Find where the given text appears and provide that cell's center as [x, y] coordinate. 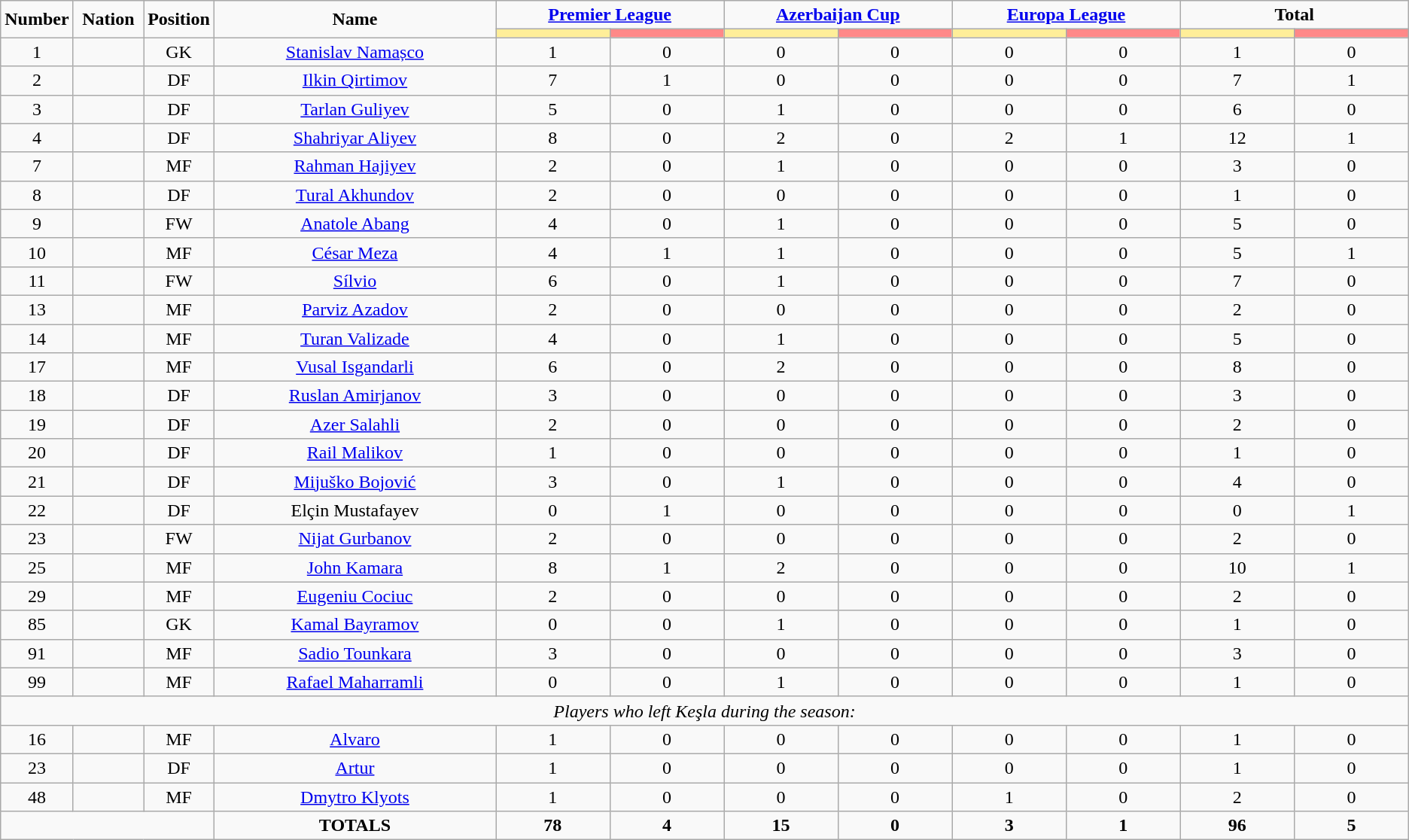
99 [37, 682]
Stanislav Namașco [355, 52]
Sílvio [355, 281]
Mijuško Bojović [355, 482]
Sadio Tounkara [355, 653]
Shahriyar Aliyev [355, 138]
Position [179, 20]
16 [37, 739]
11 [37, 281]
Name [355, 20]
Rahman Hajiyev [355, 166]
TOTALS [355, 826]
78 [552, 826]
Parviz Azadov [355, 309]
Azer Salahli [355, 425]
Players who left Keşla during the season: [704, 711]
Vusal Isgandarli [355, 367]
Tarlan Guliyev [355, 109]
17 [37, 367]
25 [37, 568]
20 [37, 453]
Europa League [1066, 15]
Artur [355, 768]
Rail Malikov [355, 453]
18 [37, 396]
Turan Valizade [355, 338]
12 [1237, 138]
15 [781, 826]
Ilkin Qirtimov [355, 81]
Anatole Abang [355, 224]
Dmytro Klyots [355, 797]
96 [1237, 826]
85 [37, 625]
César Meza [355, 252]
Nijat Gurbanov [355, 539]
14 [37, 338]
John Kamara [355, 568]
Azerbaijan Cup [838, 15]
13 [37, 309]
Elçin Mustafayev [355, 510]
29 [37, 596]
22 [37, 510]
Number [37, 20]
91 [37, 653]
Total [1295, 15]
Tural Akhundov [355, 195]
19 [37, 425]
Alvaro [355, 739]
Ruslan Amirjanov [355, 396]
Eugeniu Cociuc [355, 596]
Nation [108, 20]
48 [37, 797]
Rafael Maharramli [355, 682]
9 [37, 224]
21 [37, 482]
Kamal Bayramov [355, 625]
Premier League [610, 15]
